From the cell containing the given text, extract its center point as (X, Y) coordinate. 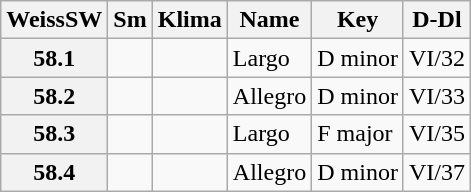
Name (269, 20)
VI/32 (436, 58)
WeissSW (54, 20)
Klima (190, 20)
VI/35 (436, 134)
Key (358, 20)
Sm (130, 20)
VI/37 (436, 172)
D-Dl (436, 20)
58.1 (54, 58)
F major (358, 134)
58.4 (54, 172)
58.2 (54, 96)
58.3 (54, 134)
VI/33 (436, 96)
